Output the (X, Y) coordinate of the center of the cell containing the given text.  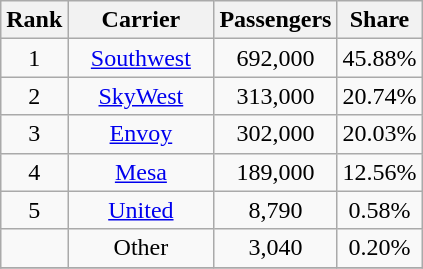
0.20% (380, 248)
5 (34, 210)
2 (34, 96)
313,000 (276, 96)
Passengers (276, 20)
Mesa (141, 172)
Southwest (141, 58)
45.88% (380, 58)
20.74% (380, 96)
1 (34, 58)
Carrier (141, 20)
20.03% (380, 134)
Other (141, 248)
Share (380, 20)
4 (34, 172)
8,790 (276, 210)
SkyWest (141, 96)
189,000 (276, 172)
0.58% (380, 210)
3 (34, 134)
Envoy (141, 134)
12.56% (380, 172)
3,040 (276, 248)
302,000 (276, 134)
United (141, 210)
Rank (34, 20)
692,000 (276, 58)
